Return the [x, y] coordinate for the center point of the cell that contains the specified text.  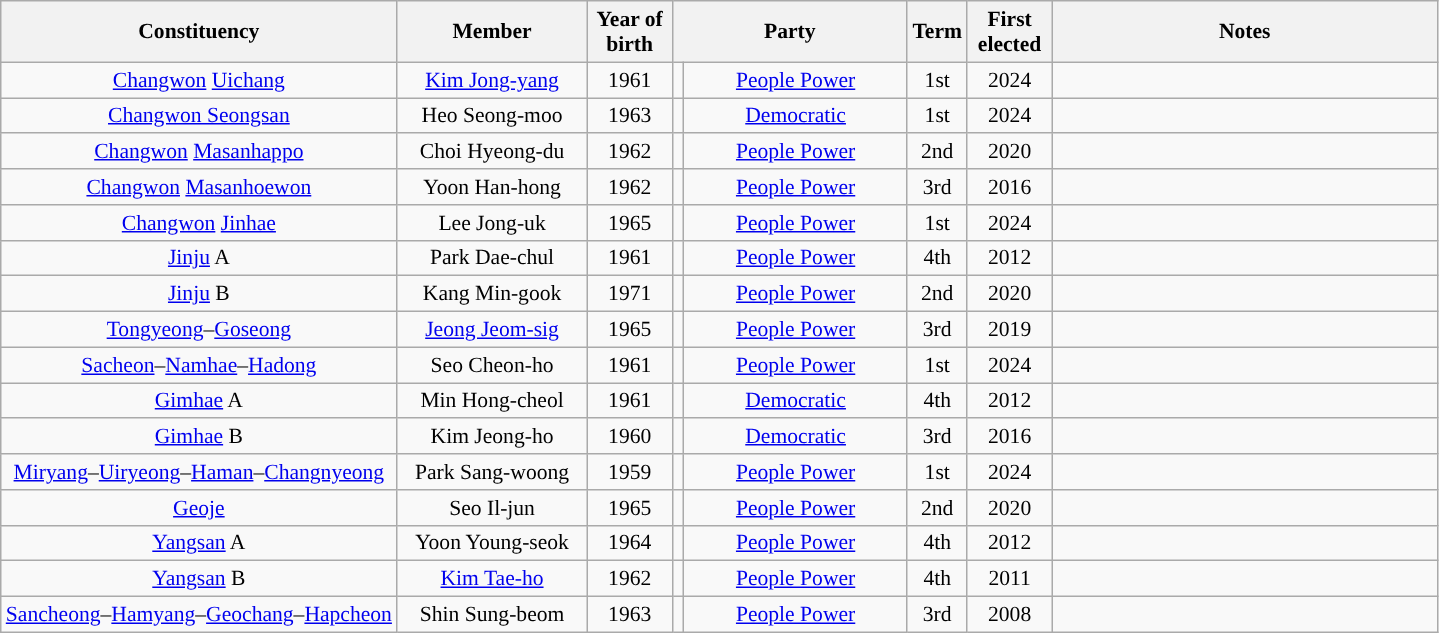
Sacheon–Namhae–Hadong [199, 365]
Changwon Seongsan [199, 116]
Lee Jong-uk [492, 223]
Kim Jeong-ho [492, 437]
Changwon Uichang [199, 80]
Choi Hyeong-du [492, 152]
Gimhae A [199, 401]
Changwon Jinhae [199, 223]
2008 [1010, 615]
Shin Sung-beom [492, 615]
Heo Seong-moo [492, 116]
Geoje [199, 508]
Kang Min-gook [492, 294]
Year of birth [630, 32]
Changwon Masanhappo [199, 152]
Changwon Masanhoewon [199, 187]
Kim Tae-ho [492, 579]
Jeong Jeom-sig [492, 330]
Seo Il-jun [492, 508]
Tongyeong–Goseong [199, 330]
Term [937, 32]
Kim Jong-yang [492, 80]
Seo Cheon-ho [492, 365]
1964 [630, 543]
Yangsan A [199, 543]
Jinju B [199, 294]
Jinju A [199, 258]
2019 [1010, 330]
Park Sang-woong [492, 472]
Notes [1244, 32]
1971 [630, 294]
Constituency [199, 32]
Yoon Han-hong [492, 187]
2011 [1010, 579]
Party [790, 32]
Min Hong-cheol [492, 401]
1959 [630, 472]
Miryang–Uiryeong–Haman–Changnyeong [199, 472]
Yoon Young-seok [492, 543]
1960 [630, 437]
Gimhae B [199, 437]
Yangsan B [199, 579]
Park Dae-chul [492, 258]
Member [492, 32]
Sancheong–Hamyang–Geochang–Hapcheon [199, 615]
First elected [1010, 32]
